Detect which cell encompasses the target text, then output its (X, Y) center coordinate. 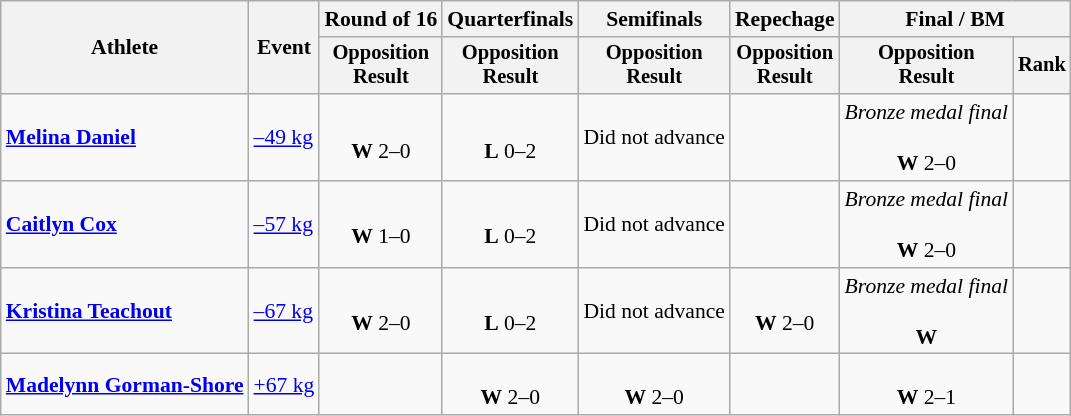
Bronze medal finalW (927, 312)
Round of 16 (380, 19)
Kristina Teachout (125, 312)
W 1–0 (380, 224)
Event (284, 48)
Madelynn Gorman-Shore (125, 384)
Repechage (785, 19)
–57 kg (284, 224)
Caitlyn Cox (125, 224)
–49 kg (284, 138)
+67 kg (284, 384)
Rank (1042, 66)
Athlete (125, 48)
–67 kg (284, 312)
W 2–1 (927, 384)
Quarterfinals (510, 19)
Final / BM (956, 19)
Melina Daniel (125, 138)
Semifinals (654, 19)
